For the text-containing cell, return its midpoint in (X, Y) coordinate format. 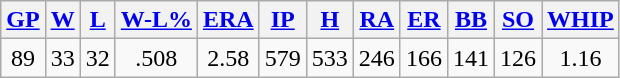
2.58 (228, 58)
126 (518, 58)
H (330, 20)
89 (23, 58)
.508 (156, 58)
GP (23, 20)
33 (62, 58)
RA (376, 20)
SO (518, 20)
ERA (228, 20)
141 (470, 58)
579 (282, 58)
BB (470, 20)
WHIP (581, 20)
32 (98, 58)
ER (424, 20)
166 (424, 58)
W-L% (156, 20)
L (98, 20)
IP (282, 20)
W (62, 20)
246 (376, 58)
1.16 (581, 58)
533 (330, 58)
